Detect which cell encompasses the target text, then output its [X, Y] center coordinate. 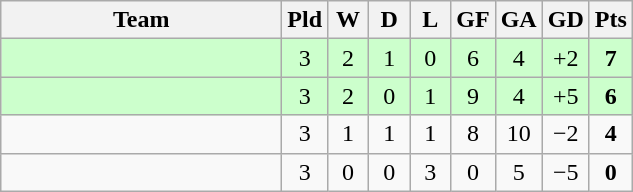
GA [518, 20]
9 [473, 96]
W [348, 20]
Pts [610, 20]
+5 [566, 96]
7 [610, 58]
Team [142, 20]
8 [473, 134]
−5 [566, 172]
10 [518, 134]
+2 [566, 58]
GF [473, 20]
GD [566, 20]
5 [518, 172]
−2 [566, 134]
L [430, 20]
D [390, 20]
Pld [305, 20]
